Provide the [x, y] coordinate of the cell's center where the given text is located.  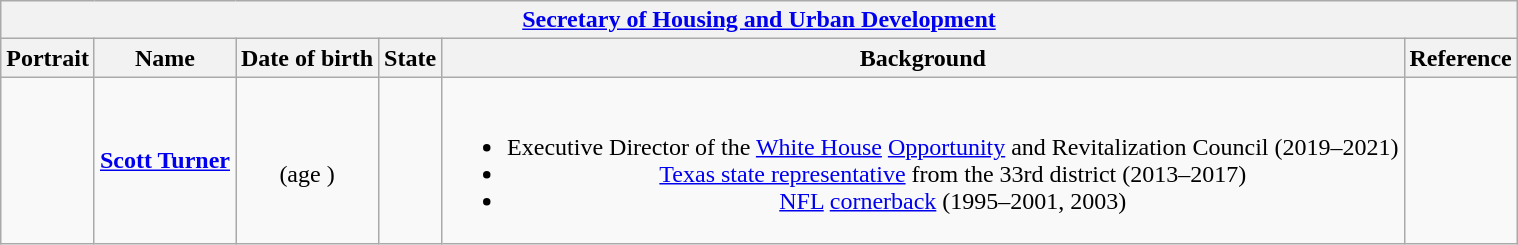
Background [923, 58]
Date of birth [308, 58]
(age ) [308, 160]
Scott Turner [164, 160]
Portrait [48, 58]
Name [164, 58]
Secretary of Housing and Urban Development [759, 20]
State [410, 58]
Reference [1460, 58]
